Identify which cell holds the provided text, then report its [X, Y] central coordinate. 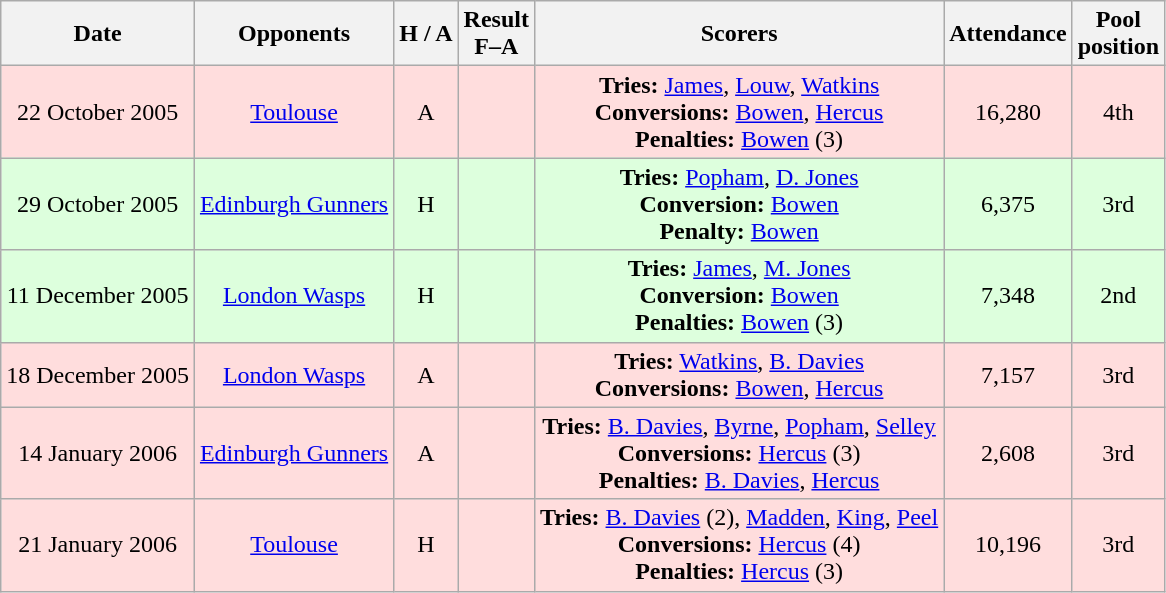
H / A [426, 34]
Tries: Watkins, B. DaviesConversions: Bowen, Hercus [738, 374]
Tries: Popham, D. JonesConversion: BowenPenalty: Bowen [738, 204]
7,157 [1008, 374]
ResultF–A [496, 34]
18 December 2005 [98, 374]
2nd [1118, 296]
Attendance [1008, 34]
10,196 [1008, 545]
Tries: James, Louw, WatkinsConversions: Bowen, HercusPenalties: Bowen (3) [738, 112]
Tries: B. Davies (2), Madden, King, PeelConversions: Hercus (4)Penalties: Hercus (3) [738, 545]
Tries: B. Davies, Byrne, Popham, SelleyConversions: Hercus (3)Penalties: B. Davies, Hercus [738, 453]
Opponents [294, 34]
2,608 [1008, 453]
11 December 2005 [98, 296]
7,348 [1008, 296]
Date [98, 34]
Scorers [738, 34]
4th [1118, 112]
16,280 [1008, 112]
14 January 2006 [98, 453]
Tries: James, M. JonesConversion: BowenPenalties: Bowen (3) [738, 296]
21 January 2006 [98, 545]
22 October 2005 [98, 112]
29 October 2005 [98, 204]
6,375 [1008, 204]
Poolposition [1118, 34]
